Return the (X, Y) coordinate for the center point of the cell that contains the specified text.  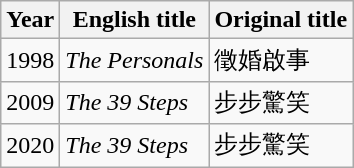
English title (134, 20)
1998 (30, 60)
徵婚啟事 (281, 60)
Year (30, 20)
2009 (30, 102)
Original title (281, 20)
2020 (30, 146)
The Personals (134, 60)
